Scan for the cell matching the given text and deliver its [x, y] coordinate at center. 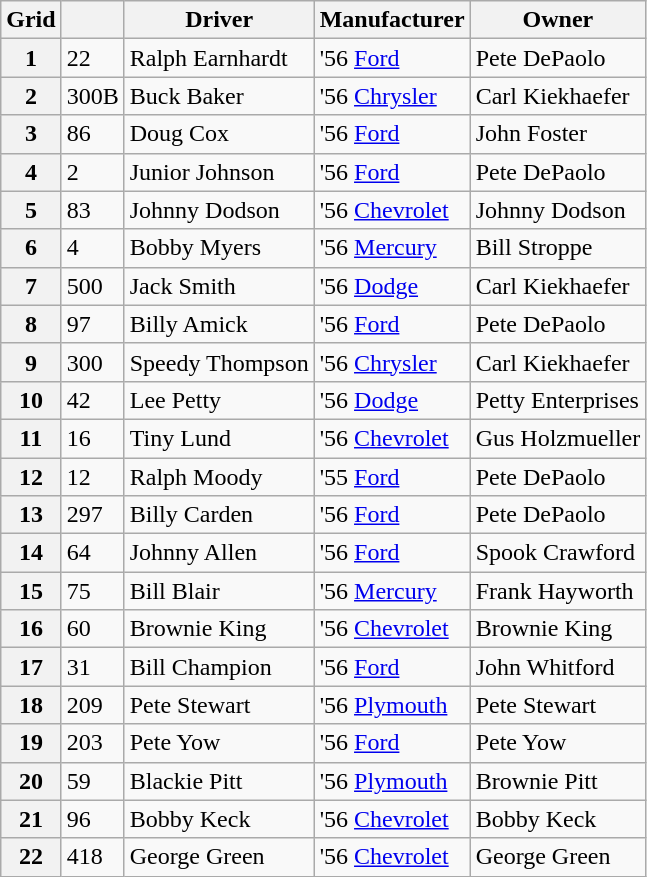
Johnny Allen [219, 553]
Ralph Earnhardt [219, 58]
14 [31, 553]
97 [92, 324]
Bill Blair [219, 591]
300 [92, 362]
5 [31, 210]
7 [31, 286]
John Foster [558, 134]
15 [31, 591]
203 [92, 743]
418 [92, 857]
11 [31, 438]
Owner [558, 20]
83 [92, 210]
Doug Cox [219, 134]
John Whitford [558, 667]
Lee Petty [219, 400]
1 [31, 58]
500 [92, 286]
Frank Hayworth [558, 591]
300B [92, 96]
Brownie Pitt [558, 781]
21 [31, 819]
8 [31, 324]
9 [31, 362]
86 [92, 134]
Driver [219, 20]
Junior Johnson [219, 172]
31 [92, 667]
59 [92, 781]
42 [92, 400]
Spook Crawford [558, 553]
Bill Stroppe [558, 248]
3 [31, 134]
96 [92, 819]
Buck Baker [219, 96]
Speedy Thompson [219, 362]
Manufacturer [392, 20]
209 [92, 705]
19 [31, 743]
6 [31, 248]
Bobby Myers [219, 248]
Blackie Pitt [219, 781]
297 [92, 515]
10 [31, 400]
Jack Smith [219, 286]
Petty Enterprises [558, 400]
20 [31, 781]
75 [92, 591]
'55 Ford [392, 477]
Grid [31, 20]
Billy Carden [219, 515]
Gus Holzmueller [558, 438]
Billy Amick [219, 324]
17 [31, 667]
Bill Champion [219, 667]
Tiny Lund [219, 438]
Ralph Moody [219, 477]
13 [31, 515]
60 [92, 629]
64 [92, 553]
18 [31, 705]
